Return the [X, Y] coordinate for the center point of the cell that contains the specified text.  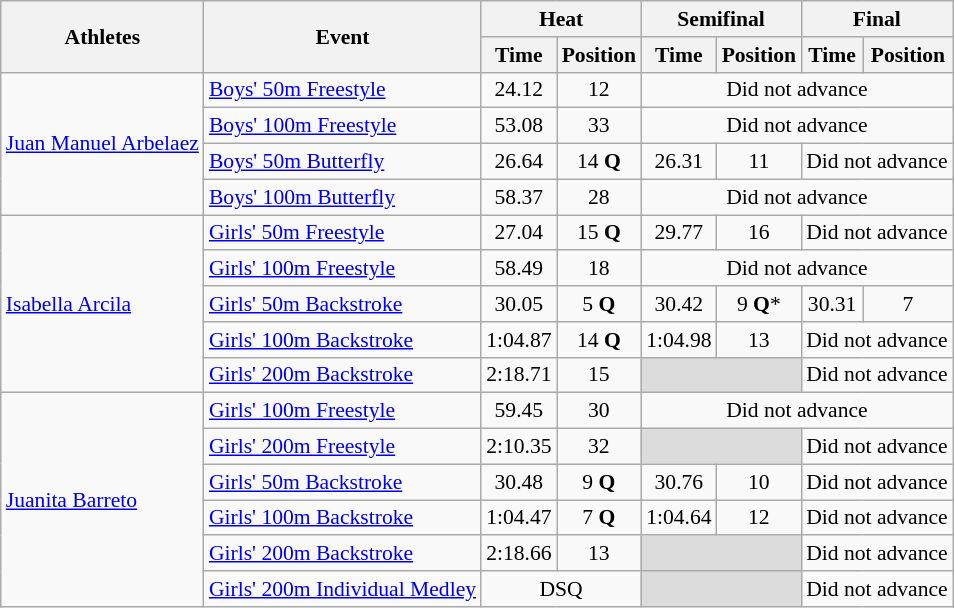
53.08 [518, 126]
1:04.87 [518, 340]
Event [342, 36]
Boys' 50m Freestyle [342, 90]
Girls' 200m Individual Medley [342, 589]
10 [759, 482]
59.45 [518, 411]
30.05 [518, 304]
32 [599, 447]
30 [599, 411]
1:04.64 [678, 518]
7 Q [599, 518]
26.64 [518, 162]
Boys' 100m Butterfly [342, 197]
Heat [561, 19]
5 Q [599, 304]
Juanita Barreto [102, 500]
30.31 [832, 304]
1:04.98 [678, 340]
DSQ [561, 589]
29.77 [678, 233]
26.31 [678, 162]
16 [759, 233]
Semifinal [721, 19]
27.04 [518, 233]
Girls' 50m Freestyle [342, 233]
30.42 [678, 304]
58.37 [518, 197]
24.12 [518, 90]
11 [759, 162]
28 [599, 197]
2:18.66 [518, 554]
30.76 [678, 482]
Athletes [102, 36]
18 [599, 269]
Juan Manuel Arbelaez [102, 143]
15 [599, 375]
Boys' 100m Freestyle [342, 126]
Final [877, 19]
9 Q* [759, 304]
1:04.47 [518, 518]
2:10.35 [518, 447]
Boys' 50m Butterfly [342, 162]
9 Q [599, 482]
7 [908, 304]
30.48 [518, 482]
Isabella Arcila [102, 304]
58.49 [518, 269]
2:18.71 [518, 375]
33 [599, 126]
15 Q [599, 233]
Girls' 200m Freestyle [342, 447]
